Locate the cell with the specified text and output its [x, y] center coordinate. 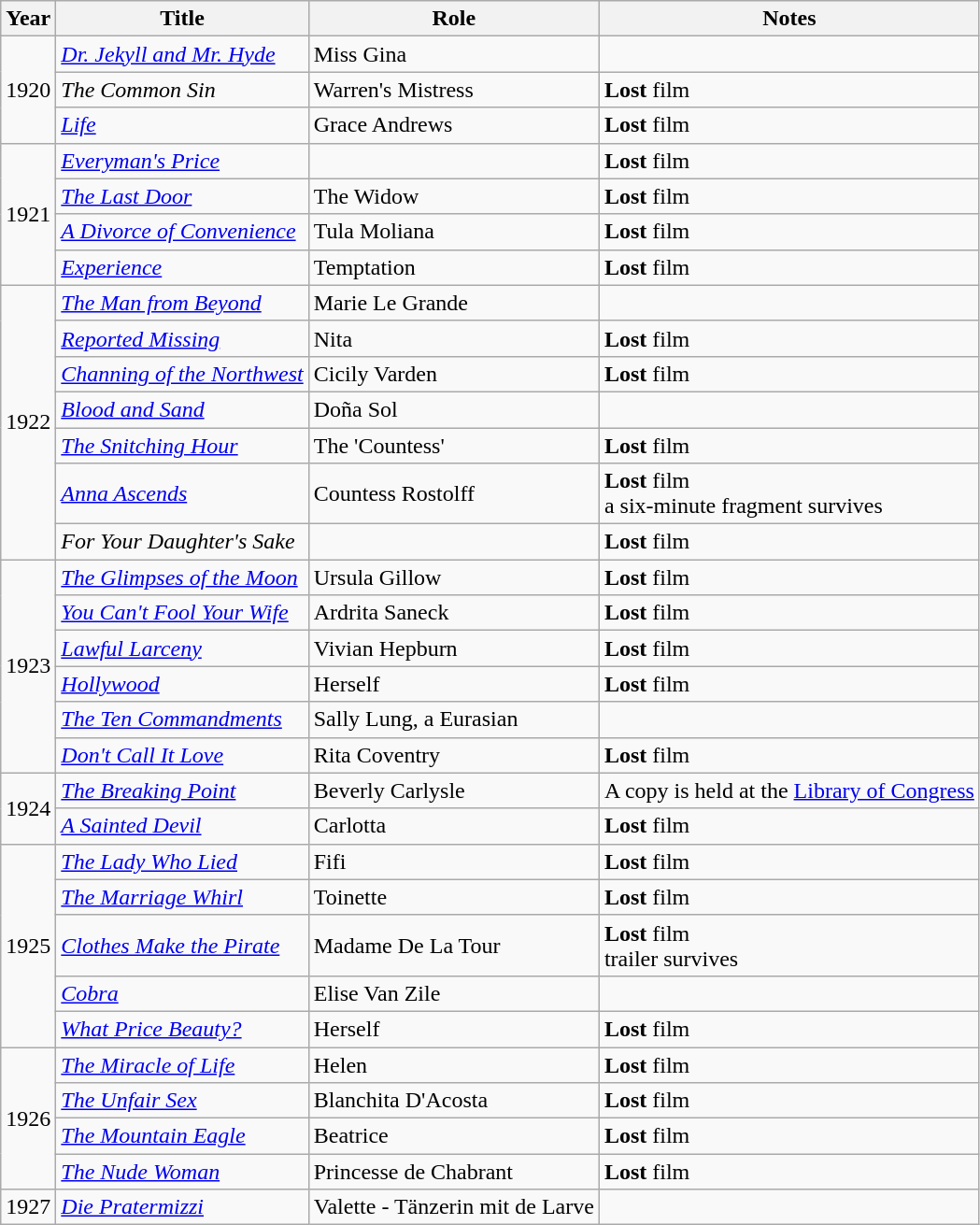
Blanchita D'Acosta [454, 1101]
The Man from Beyond [182, 303]
1921 [28, 214]
The Snitching Hour [182, 446]
Lawful Larceny [182, 648]
Nita [454, 338]
Doña Sol [454, 409]
1926 [28, 1118]
The Nude Woman [182, 1172]
Beverly Carlysle [454, 791]
A Divorce of Convenience [182, 232]
The Widow [454, 196]
Dr. Jekyll and Mr. Hyde [182, 54]
Valette - Tänzerin mit de Larve [454, 1207]
Ardrita Saneck [454, 613]
Miss Gina [454, 54]
Beatrice [454, 1136]
The Glimpses of the Moon [182, 577]
Role [454, 19]
For Your Daughter's Sake [182, 542]
The Ten Commandments [182, 719]
Helen [454, 1064]
Blood and Sand [182, 409]
Experience [182, 267]
The 'Countess' [454, 446]
The Lady Who Lied [182, 862]
Rita Coventry [454, 755]
Cobra [182, 993]
Temptation [454, 267]
Die Pratermizzi [182, 1207]
A Sainted Devil [182, 826]
Sally Lung, a Eurasian [454, 719]
Anna Ascends [182, 493]
1927 [28, 1207]
Carlotta [454, 826]
Clothes Make the Pirate [182, 946]
Grace Andrews [454, 125]
The Marriage Whirl [182, 897]
Cicily Varden [454, 374]
Princesse de Chabrant [454, 1172]
Marie Le Grande [454, 303]
Vivian Hepburn [454, 648]
You Can't Fool Your Wife [182, 613]
Notes [788, 19]
1922 [28, 422]
Toinette [454, 897]
The Miracle of Life [182, 1064]
Title [182, 19]
1923 [28, 666]
Don't Call It Love [182, 755]
Reported Missing [182, 338]
1924 [28, 808]
Channing of the Northwest [182, 374]
Everyman's Price [182, 161]
Life [182, 125]
Elise Van Zile [454, 993]
Tula Moliana [454, 232]
Lost film a six-minute fragment survives [788, 493]
Year [28, 19]
1925 [28, 946]
1920 [28, 90]
Fifi [454, 862]
Warren's Mistress [454, 90]
The Common Sin [182, 90]
A copy is held at the Library of Congress [788, 791]
Madame De La Tour [454, 946]
Lost film trailer survives [788, 946]
Ursula Gillow [454, 577]
Countess Rostolff [454, 493]
Hollywood [182, 684]
The Breaking Point [182, 791]
The Unfair Sex [182, 1101]
The Mountain Eagle [182, 1136]
What Price Beauty? [182, 1029]
The Last Door [182, 196]
